Scan for the cell matching the given text and deliver its [X, Y] coordinate at center. 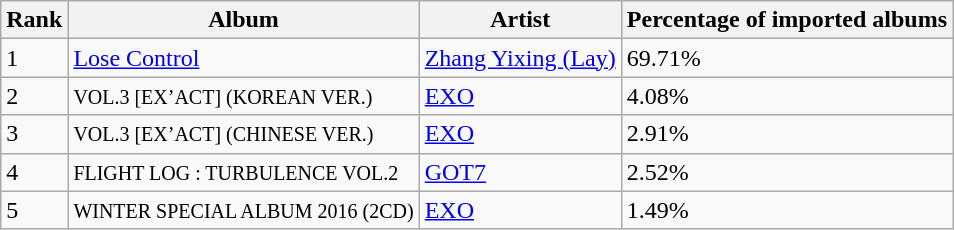
5 [34, 210]
Percentage of imported albums [786, 20]
VOL.3 [EX’ACT] (KOREAN VER.) [244, 96]
GOT7 [520, 172]
VOL.3 [EX’ACT] (CHINESE VER.) [244, 134]
WINTER SPECIAL ALBUM 2016 (2CD) [244, 210]
2.52% [786, 172]
1 [34, 58]
2.91% [786, 134]
4 [34, 172]
Zhang Yixing (Lay) [520, 58]
69.71% [786, 58]
3 [34, 134]
1.49% [786, 210]
Lose Control [244, 58]
Artist [520, 20]
2 [34, 96]
Album [244, 20]
FLIGHT LOG : TURBULENCE VOL.2 [244, 172]
4.08% [786, 96]
Rank [34, 20]
